Detect which cell encompasses the target text, then output its [X, Y] center coordinate. 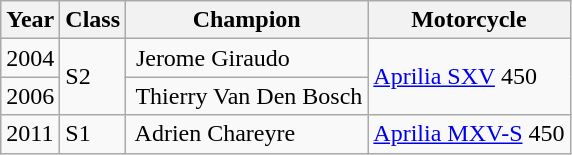
Aprilia SXV 450 [469, 77]
2006 [30, 96]
Thierry Van Den Bosch [247, 96]
Champion [247, 20]
2011 [30, 134]
S1 [93, 134]
Jerome Giraudo [247, 58]
Class [93, 20]
Motorcycle [469, 20]
S2 [93, 77]
Adrien Chareyre [247, 134]
Aprilia MXV-S 450 [469, 134]
Year [30, 20]
2004 [30, 58]
